Determine the (X, Y) coordinate at the center of the cell enclosing the given text.  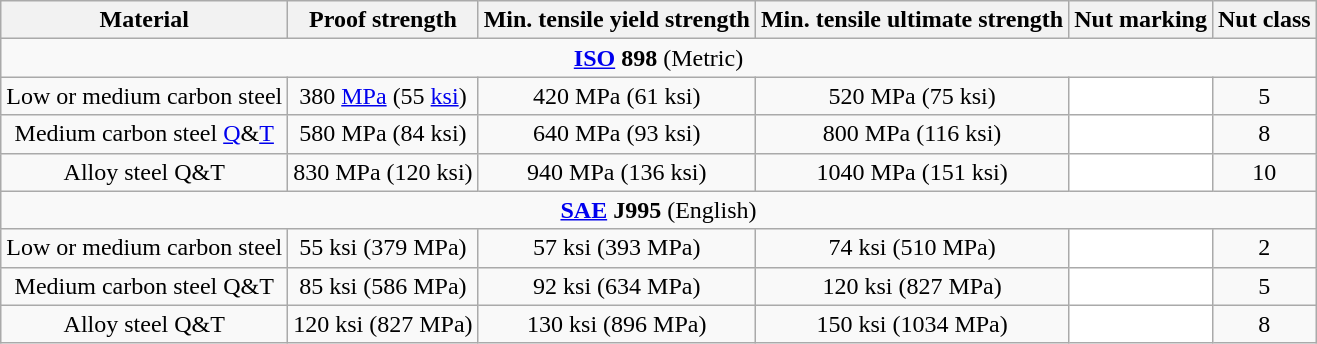
940 MPa (136 ksi) (616, 172)
10 (1264, 172)
380 MPa (55 ksi) (383, 96)
57 ksi (393 MPa) (616, 248)
150 ksi (1034 MPa) (912, 324)
Proof strength (383, 20)
800 MPa (116 ksi) (912, 134)
85 ksi (586 MPa) (383, 286)
Min. tensile yield strength (616, 20)
Nut marking (1141, 20)
1040 MPa (151 ksi) (912, 172)
Material (144, 20)
2 (1264, 248)
55 ksi (379 MPa) (383, 248)
74 ksi (510 MPa) (912, 248)
ISO 898 (Metric) (658, 58)
Min. tensile ultimate strength (912, 20)
130 ksi (896 MPa) (616, 324)
Nut class (1264, 20)
SAE J995 (English) (658, 210)
580 MPa (84 ksi) (383, 134)
640 MPa (93 ksi) (616, 134)
420 MPa (61 ksi) (616, 96)
830 MPa (120 ksi) (383, 172)
92 ksi (634 MPa) (616, 286)
520 MPa (75 ksi) (912, 96)
